Detect which cell encompasses the target text, then output its [x, y] center coordinate. 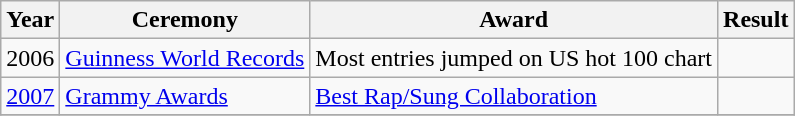
2007 [30, 96]
Ceremony [185, 20]
Award [514, 20]
Guinness World Records [185, 58]
Result [756, 20]
2006 [30, 58]
Year [30, 20]
Most entries jumped on US hot 100 chart [514, 58]
Grammy Awards [185, 96]
Best Rap/Sung Collaboration [514, 96]
